Return the [X, Y] coordinate for the center point of the cell that contains the specified text.  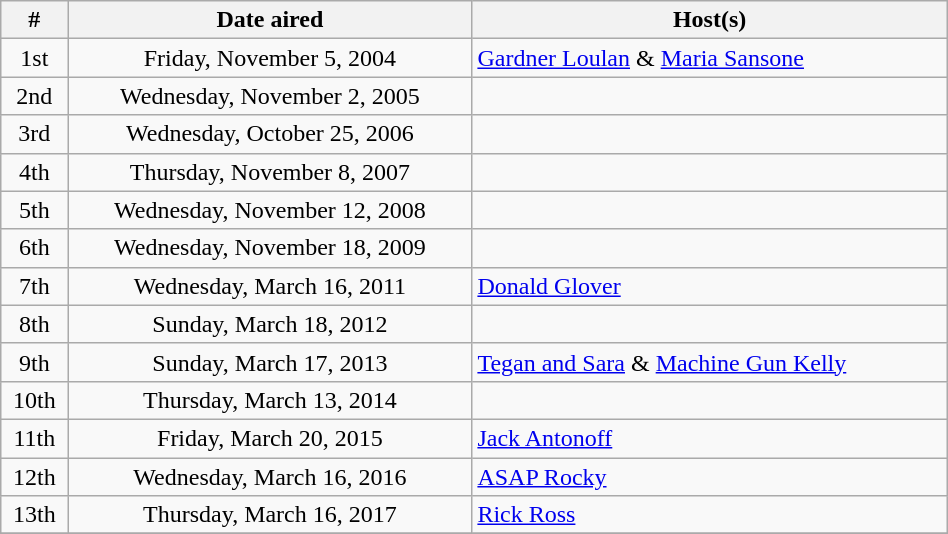
3rd [34, 134]
6th [34, 248]
Jack Antonoff [710, 438]
12th [34, 477]
9th [34, 362]
Rick Ross [710, 515]
Wednesday, November 2, 2005 [270, 96]
4th [34, 172]
ASAP Rocky [710, 477]
Thursday, March 13, 2014 [270, 400]
# [34, 20]
Thursday, March 16, 2017 [270, 515]
Host(s) [710, 20]
13th [34, 515]
Friday, November 5, 2004 [270, 58]
Wednesday, March 16, 2011 [270, 286]
Tegan and Sara & Machine Gun Kelly [710, 362]
Wednesday, November 18, 2009 [270, 248]
Sunday, March 17, 2013 [270, 362]
Thursday, November 8, 2007 [270, 172]
5th [34, 210]
8th [34, 324]
1st [34, 58]
Wednesday, March 16, 2016 [270, 477]
Sunday, March 18, 2012 [270, 324]
Donald Glover [710, 286]
Wednesday, November 12, 2008 [270, 210]
2nd [34, 96]
Gardner Loulan & Maria Sansone [710, 58]
Date aired [270, 20]
Wednesday, October 25, 2006 [270, 134]
Friday, March 20, 2015 [270, 438]
7th [34, 286]
11th [34, 438]
10th [34, 400]
